Pinpoint the cell where the given text exists, returning its [X, Y] midpoint coordinate. 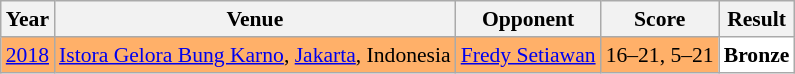
Opponent [528, 19]
2018 [28, 55]
Bronze [757, 55]
Score [660, 19]
Result [757, 19]
Venue [255, 19]
Year [28, 19]
16–21, 5–21 [660, 55]
Istora Gelora Bung Karno, Jakarta, Indonesia [255, 55]
Fredy Setiawan [528, 55]
